Return the (X, Y) coordinate for the center point of the cell that contains the specified text.  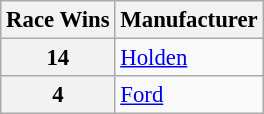
Manufacturer (189, 20)
Race Wins (58, 20)
4 (58, 95)
14 (58, 58)
Ford (189, 95)
Holden (189, 58)
